For the text-containing cell, return its midpoint in (x, y) coordinate format. 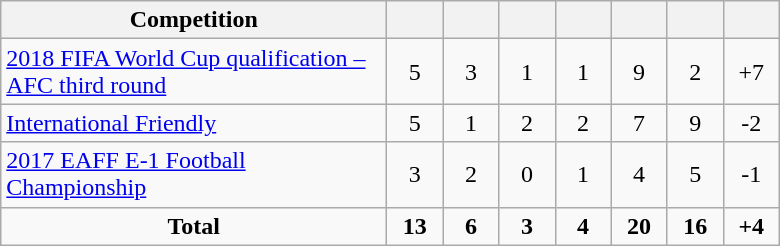
+7 (751, 72)
7 (639, 123)
13 (415, 226)
Total (194, 226)
2018 FIFA World Cup qualification – AFC third round (194, 72)
International Friendly (194, 123)
0 (527, 174)
16 (695, 226)
Competition (194, 20)
-2 (751, 123)
-1 (751, 174)
2017 EAFF E-1 Football Championship (194, 174)
20 (639, 226)
6 (471, 226)
+4 (751, 226)
